Extract the (X, Y) coordinate from the center of the cell holding the provided text.  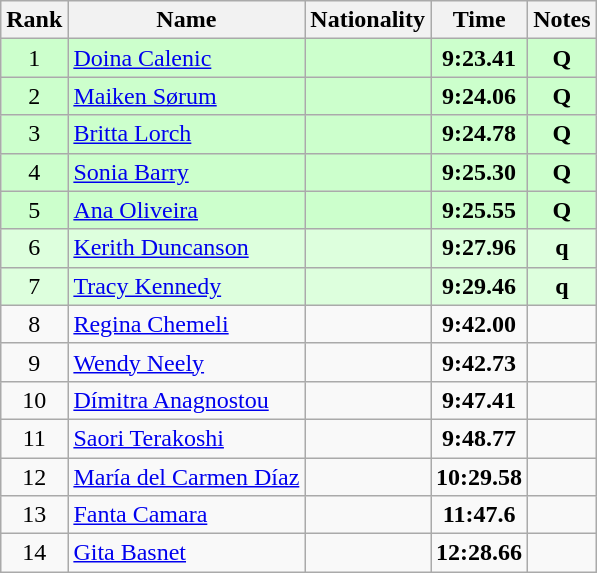
9:24.78 (480, 134)
1 (34, 58)
Rank (34, 20)
Maiken Sørum (186, 96)
Name (186, 20)
11:47.6 (480, 515)
Kerith Duncanson (186, 248)
3 (34, 134)
Gita Basnet (186, 553)
12 (34, 477)
María del Carmen Díaz (186, 477)
9:24.06 (480, 96)
Dímitra Anagnostou (186, 400)
9:48.77 (480, 438)
14 (34, 553)
9:47.41 (480, 400)
9:42.00 (480, 324)
9:29.46 (480, 286)
Wendy Neely (186, 362)
Britta Lorch (186, 134)
9:42.73 (480, 362)
Time (480, 20)
9:25.55 (480, 210)
2 (34, 96)
12:28.66 (480, 553)
Fanta Camara (186, 515)
5 (34, 210)
Nationality (368, 20)
13 (34, 515)
Notes (562, 20)
Ana Oliveira (186, 210)
Regina Chemeli (186, 324)
Sonia Barry (186, 172)
Tracy Kennedy (186, 286)
11 (34, 438)
9 (34, 362)
10:29.58 (480, 477)
9:27.96 (480, 248)
10 (34, 400)
6 (34, 248)
9:25.30 (480, 172)
7 (34, 286)
4 (34, 172)
8 (34, 324)
Saori Terakoshi (186, 438)
Doina Calenic (186, 58)
9:23.41 (480, 58)
